Detect which cell encompasses the target text, then output its (x, y) center coordinate. 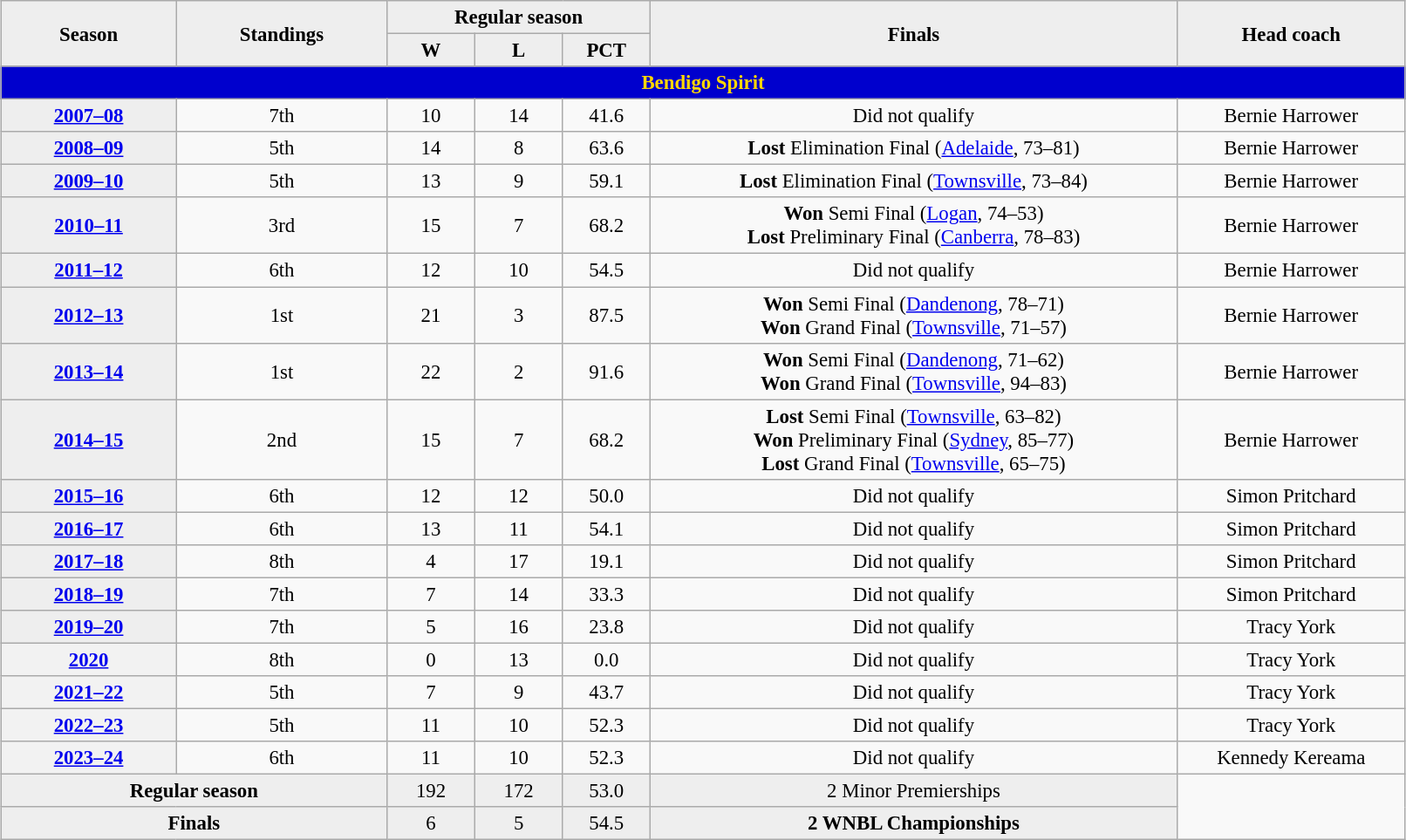
Standings (282, 33)
43.7 (607, 693)
41.6 (607, 116)
2021–22 (89, 693)
Lost Elimination Final (Adelaide, 73–81) (914, 148)
4 (431, 562)
2 Minor Premierships (914, 791)
Lost Semi Final (Townsville, 63–82) Won Preliminary Final (Sydney, 85–77) Lost Grand Final (Townsville, 65–75) (914, 440)
63.6 (607, 148)
172 (518, 791)
23.8 (607, 627)
Head coach (1291, 33)
2010–11 (89, 225)
6 (431, 823)
2008–09 (89, 148)
2017–18 (89, 562)
2019–20 (89, 627)
Won Semi Final (Dandenong, 71–62) Won Grand Final (Townsville, 94–83) (914, 372)
87.5 (607, 316)
Season (89, 33)
PCT (607, 51)
192 (431, 791)
22 (431, 372)
W (431, 51)
0 (431, 659)
2016–17 (89, 529)
2018–19 (89, 594)
17 (518, 562)
Bendigo Spirit (703, 83)
3 (518, 316)
2009–10 (89, 181)
19.1 (607, 562)
59.1 (607, 181)
L (518, 51)
2023–24 (89, 758)
16 (518, 627)
2 (518, 372)
2015–16 (89, 495)
Kennedy Kereama (1291, 758)
2012–13 (89, 316)
2014–15 (89, 440)
0.0 (607, 659)
2007–08 (89, 116)
2020 (89, 659)
50.0 (607, 495)
54.1 (607, 529)
8 (518, 148)
2011–12 (89, 270)
33.3 (607, 594)
Won Semi Final (Dandenong, 78–71) Won Grand Final (Townsville, 71–57) (914, 316)
Won Semi Final (Logan, 74–53) Lost Preliminary Final (Canberra, 78–83) (914, 225)
91.6 (607, 372)
21 (431, 316)
3rd (282, 225)
2 WNBL Championships (914, 823)
2013–14 (89, 372)
53.0 (607, 791)
2022–23 (89, 726)
Lost Elimination Final (Townsville, 73–84) (914, 181)
2nd (282, 440)
